Output the [X, Y] coordinate of the center of the cell containing the given text.  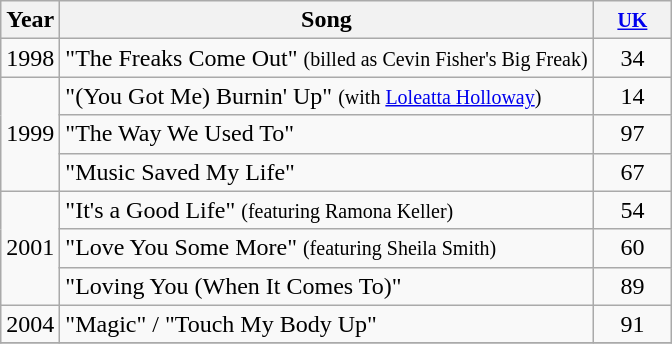
91 [632, 324]
2004 [30, 324]
"Magic" / "Touch My Body Up" [326, 324]
"The Freaks Come Out" (billed as Cevin Fisher's Big Freak) [326, 58]
Song [326, 20]
54 [632, 210]
Year [30, 20]
"Loving You (When It Comes To)" [326, 286]
1998 [30, 58]
14 [632, 96]
"The Way We Used To" [326, 134]
"Love You Some More" (featuring Sheila Smith) [326, 248]
60 [632, 248]
34 [632, 58]
97 [632, 134]
"It's a Good Life" (featuring Ramona Keller) [326, 210]
89 [632, 286]
2001 [30, 248]
"(You Got Me) Burnin' Up" (with Loleatta Holloway) [326, 96]
"Music Saved My Life" [326, 172]
67 [632, 172]
1999 [30, 134]
UK [632, 20]
